From the cell containing the given text, extract its center point as (X, Y) coordinate. 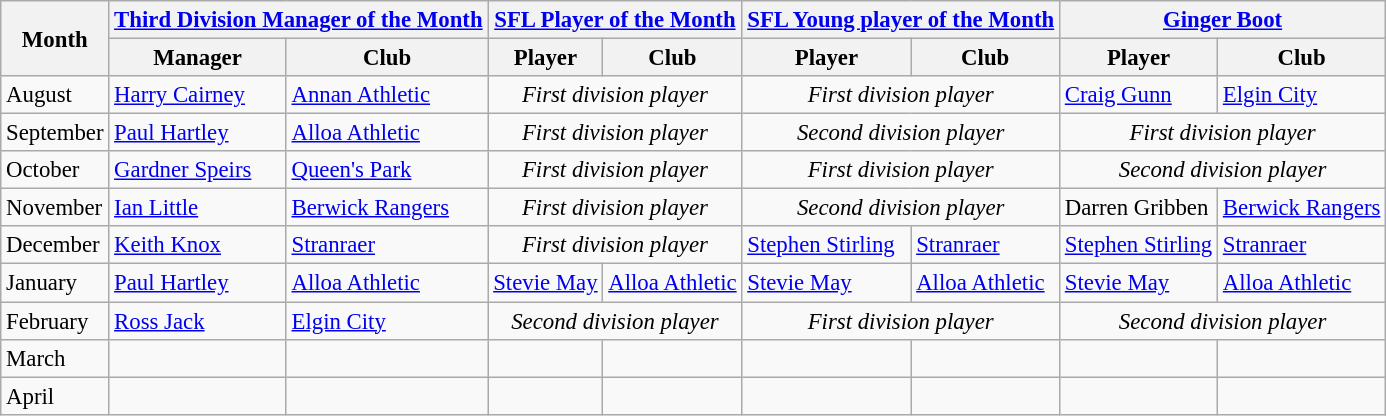
Manager (198, 58)
Third Division Manager of the Month (298, 20)
September (55, 133)
January (55, 283)
Annan Athletic (387, 95)
SFL Player of the Month (615, 20)
November (55, 208)
February (55, 321)
Darren Gribben (1138, 208)
August (55, 95)
April (55, 396)
Craig Gunn (1138, 95)
Queen's Park (387, 170)
Keith Knox (198, 245)
Ian Little (198, 208)
Harry Cairney (198, 95)
December (55, 245)
Month (55, 38)
Ginger Boot (1222, 20)
October (55, 170)
March (55, 358)
Gardner Speirs (198, 170)
SFL Young player of the Month (901, 20)
Ross Jack (198, 321)
